Return (x, y) of the center of cell containing provided text 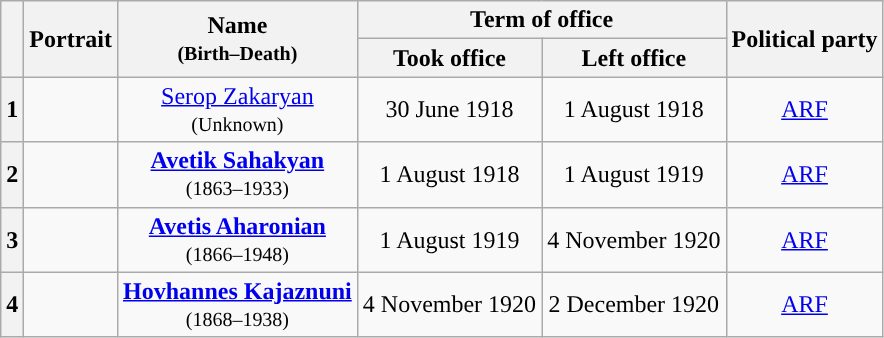
4 (12, 304)
Name(Birth–Death) (237, 39)
Term of office (542, 20)
Avetis Aharonian(1866–1948) (237, 240)
2 (12, 174)
Hovhannes Kajaznuni(1868–1938) (237, 304)
Political party (804, 39)
Left office (634, 58)
Avetik Sahakyan(1863–1933) (237, 174)
2 December 1920 (634, 304)
30 June 1918 (449, 110)
3 (12, 240)
Serop Zakaryan(Unknown) (237, 110)
Portrait (71, 39)
Took office (449, 58)
1 (12, 110)
